Identify which cell holds the provided text, then report its [X, Y] central coordinate. 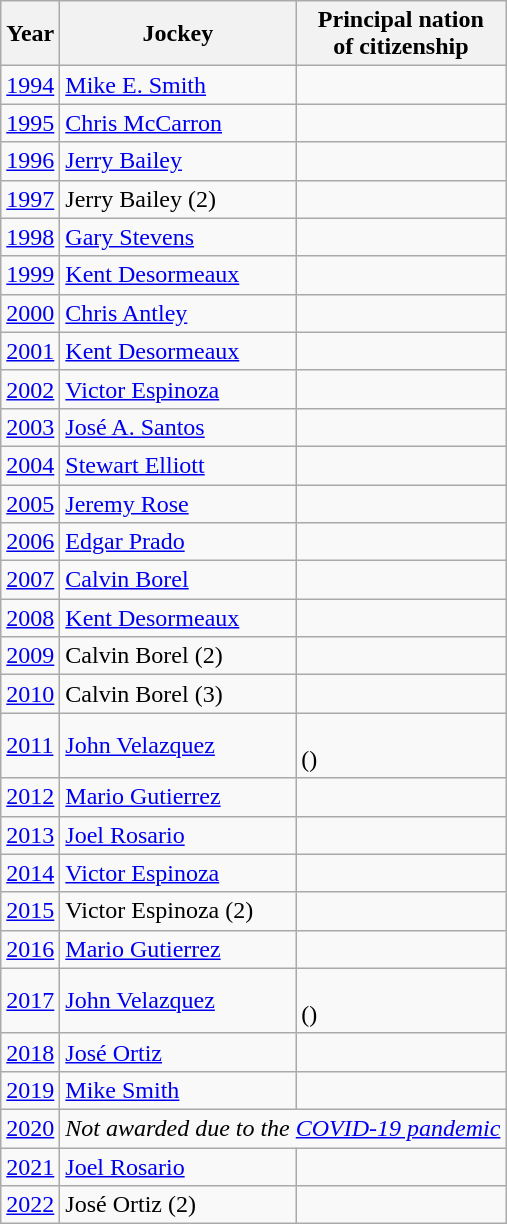
Calvin Borel (3) [178, 694]
José A. Santos [178, 427]
2001 [30, 351]
2017 [30, 1000]
Jerry Bailey [178, 161]
José Ortiz (2) [178, 1205]
1996 [30, 161]
2003 [30, 427]
1995 [30, 123]
2002 [30, 389]
2005 [30, 503]
2010 [30, 694]
2014 [30, 873]
2020 [30, 1128]
2011 [30, 746]
2019 [30, 1090]
2018 [30, 1052]
José Ortiz [178, 1052]
Chris McCarron [178, 123]
2021 [30, 1167]
2007 [30, 580]
1998 [30, 237]
Not awarded due to the COVID-19 pandemic [283, 1128]
Edgar Prado [178, 542]
2004 [30, 465]
Jeremy Rose [178, 503]
Calvin Borel (2) [178, 656]
1994 [30, 85]
Stewart Elliott [178, 465]
2022 [30, 1205]
1997 [30, 199]
2016 [30, 949]
Principal nationof citizenship [401, 34]
Calvin Borel [178, 580]
Mike Smith [178, 1090]
Jerry Bailey (2) [178, 199]
Gary Stevens [178, 237]
Mike E. Smith [178, 85]
1999 [30, 275]
2009 [30, 656]
2006 [30, 542]
Year [30, 34]
2008 [30, 618]
2000 [30, 313]
Jockey [178, 34]
2015 [30, 911]
2012 [30, 797]
2013 [30, 835]
Chris Antley [178, 313]
Victor Espinoza (2) [178, 911]
